Provide the (x, y) coordinate of the cell's center where the given text is located.  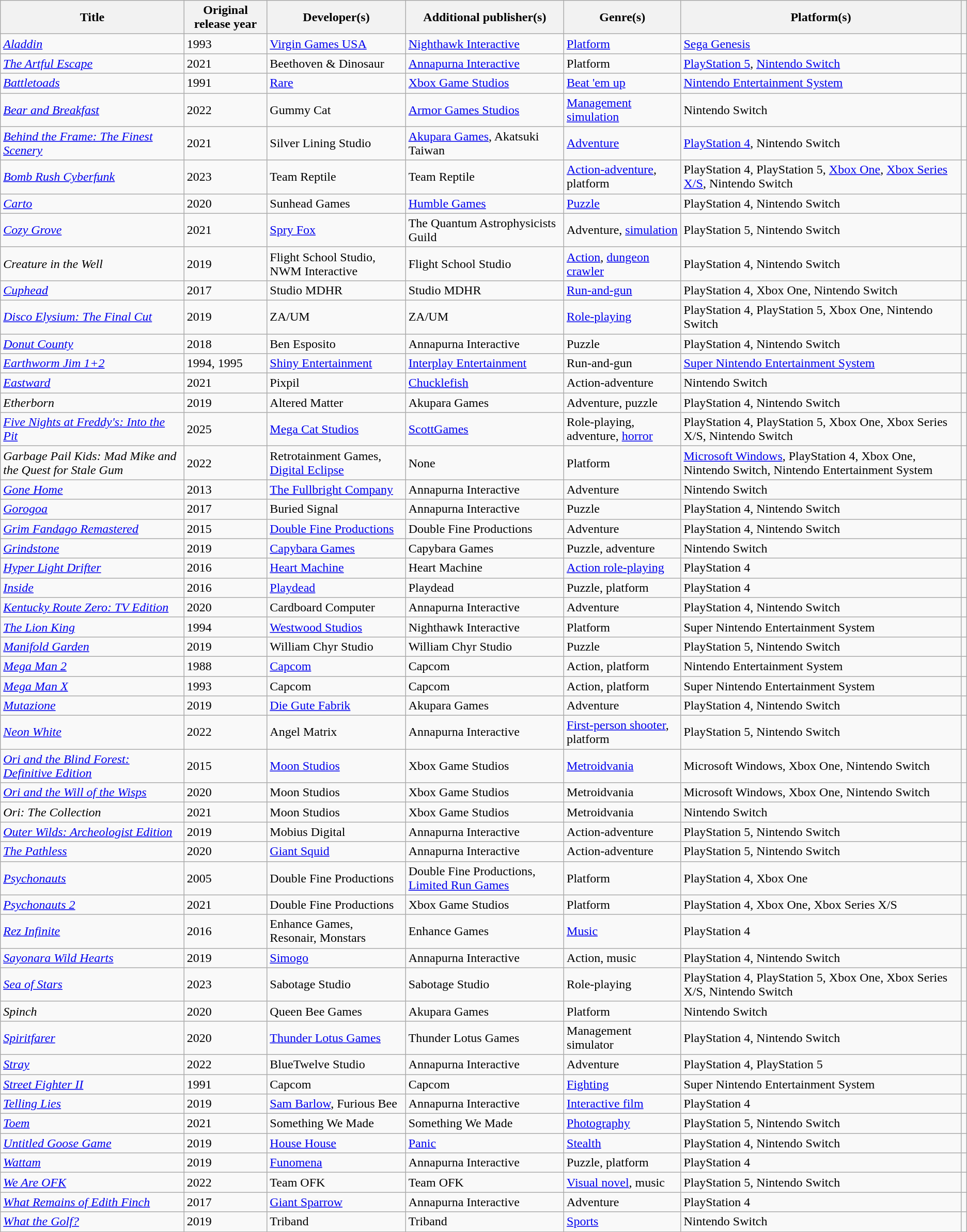
Spiritfarer (92, 1038)
Wattam (92, 1163)
Flight School Studio, NWM Interactive (336, 263)
1994 (225, 627)
Psychonauts 2 (92, 905)
Bomb Rush Cyberfunk (92, 177)
Grim Fandago Remastered (92, 529)
Buried Signal (336, 509)
Mega Man 2 (92, 666)
Interactive film (622, 1104)
Adventure, puzzle (622, 403)
Puzzle, adventure (622, 548)
PlayStation 4, PlayStation 5, Xbox One, Nintendo Switch (821, 317)
Queen Bee Games (336, 1011)
Mega Man X (92, 686)
Akupara Games, Akatsuki Taiwan (485, 144)
ScottGames (485, 430)
First-person shooter, platform (622, 732)
1988 (225, 666)
Untitled Goose Game (92, 1143)
Giant Squid (336, 851)
Aladdin (92, 44)
We Are OFK (92, 1182)
Chucklefish (485, 383)
Gummy Cat (336, 109)
Gorogoa (92, 509)
Spinch (92, 1011)
Creature in the Well (92, 263)
1994, 1995 (225, 364)
PlayStation 4, PlayStation 5 (821, 1064)
PlayStation 4, Xbox One, Xbox Series X/S (821, 905)
Five Nights at Freddy's: Into the Pit (92, 430)
Disco Elysium: The Final Cut (92, 317)
Toem (92, 1124)
Battletoads (92, 83)
What Remains of Edith Finch (92, 1202)
Virgin Games USA (336, 44)
PlayStation 4, Xbox One (821, 878)
Rare (336, 83)
Interplay Entertainment (485, 364)
Giant Sparrow (336, 1202)
Sam Barlow, Furious Bee (336, 1104)
Microsoft Windows, PlayStation 4, Xbox One, Nintendo Switch, Nintendo Entertainment System (821, 463)
The Artful Escape (92, 64)
Original release year (225, 18)
Bear and Breakfast (92, 109)
Flight School Studio (485, 263)
Action role-playing (622, 568)
Mutazione (92, 706)
Grindstone (92, 548)
Shiny Entertainment (336, 364)
Psychonauts (92, 878)
Sayonara Wild Hearts (92, 958)
Gone Home (92, 489)
Altered Matter (336, 403)
Ori and the Will of the Wisps (92, 793)
Ori and the Blind Forest: Definitive Edition (92, 766)
BlueTwelve Studio (336, 1064)
Platform(s) (821, 18)
Sea of Stars (92, 984)
Sports (622, 1222)
Developer(s) (336, 18)
Cardboard Computer (336, 607)
Adventure, simulation (622, 230)
Genre(s) (622, 18)
Simogo (336, 958)
Rez Infinite (92, 931)
Die Gute Fabrik (336, 706)
Manifold Garden (92, 646)
Ori: The Collection (92, 812)
Earthworm Jim 1+2 (92, 364)
Enhance Games, Resonair, Monstars (336, 931)
Humble Games (485, 203)
Retrotainment Games, Digital Eclipse (336, 463)
2018 (225, 343)
Beethoven & Dinosaur (336, 64)
Stray (92, 1064)
Title (92, 18)
Visual novel, music (622, 1182)
None (485, 463)
Angel Matrix (336, 732)
Enhance Games (485, 931)
What the Golf? (92, 1222)
Management simulator (622, 1038)
Funomena (336, 1163)
Cozy Grove (92, 230)
Donut County (92, 343)
Behind the Frame: The Finest Scenery (92, 144)
Action, dungeon crawler (622, 263)
Panic (485, 1143)
Role-playing, adventure, horror (622, 430)
Stealth (622, 1143)
Spry Fox (336, 230)
Street Fighter II (92, 1084)
Eastward (92, 383)
Photography (622, 1124)
Armor Games Studios (485, 109)
Double Fine Productions, Limited Run Games (485, 878)
The Quantum Astrophysicists Guild (485, 230)
Fighting (622, 1084)
The Fullbright Company (336, 489)
2025 (225, 430)
Inside (92, 588)
Action-adventure, platform (622, 177)
Music (622, 931)
The Pathless (92, 851)
2013 (225, 489)
Carto (92, 203)
Telling Lies (92, 1104)
Pixpil (336, 383)
Outer Wilds: Archeologist Edition (92, 832)
Ben Esposito (336, 343)
Beat 'em up (622, 83)
House House (336, 1143)
Mega Cat Studios (336, 430)
Cuphead (92, 290)
Mobius Digital (336, 832)
The Lion King (92, 627)
Westwood Studios (336, 627)
Additional publisher(s) (485, 18)
Etherborn (92, 403)
Management simulation (622, 109)
Silver Lining Studio (336, 144)
Neon White (92, 732)
Sega Genesis (821, 44)
Action, music (622, 958)
PlayStation 4, Xbox One, Nintendo Switch (821, 290)
Hyper Light Drifter (92, 568)
Sunhead Games (336, 203)
Garbage Pail Kids: Mad Mike and the Quest for Stale Gum (92, 463)
2005 (225, 878)
Kentucky Route Zero: TV Edition (92, 607)
